Find where the given text appears and provide that cell's center as (x, y) coordinate. 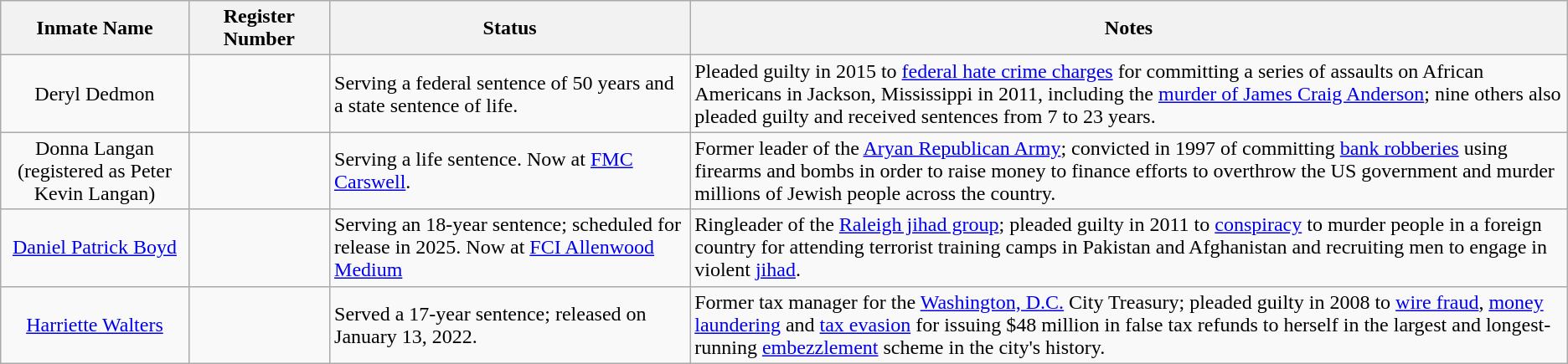
Daniel Patrick Boyd (95, 248)
Notes (1129, 28)
Donna Langan (registered as Peter Kevin Langan) (95, 171)
Serving a life sentence. Now at FMC Carswell. (510, 171)
Serving an 18-year sentence; scheduled for release in 2025. Now at FCI Allenwood Medium (510, 248)
Register Number (259, 28)
Served a 17-year sentence; released on January 13, 2022. (510, 325)
Status (510, 28)
Serving a federal sentence of 50 years and a state sentence of life. (510, 94)
Harriette Walters (95, 325)
Inmate Name (95, 28)
Deryl Dedmon (95, 94)
